For the text-containing cell, return its midpoint in (X, Y) coordinate format. 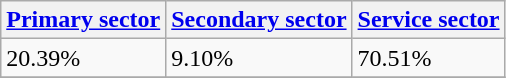
Primary sector (84, 20)
20.39% (84, 58)
9.10% (259, 58)
70.51% (428, 58)
Secondary sector (259, 20)
Service sector (428, 20)
